Return (x, y) of the center of cell containing provided text 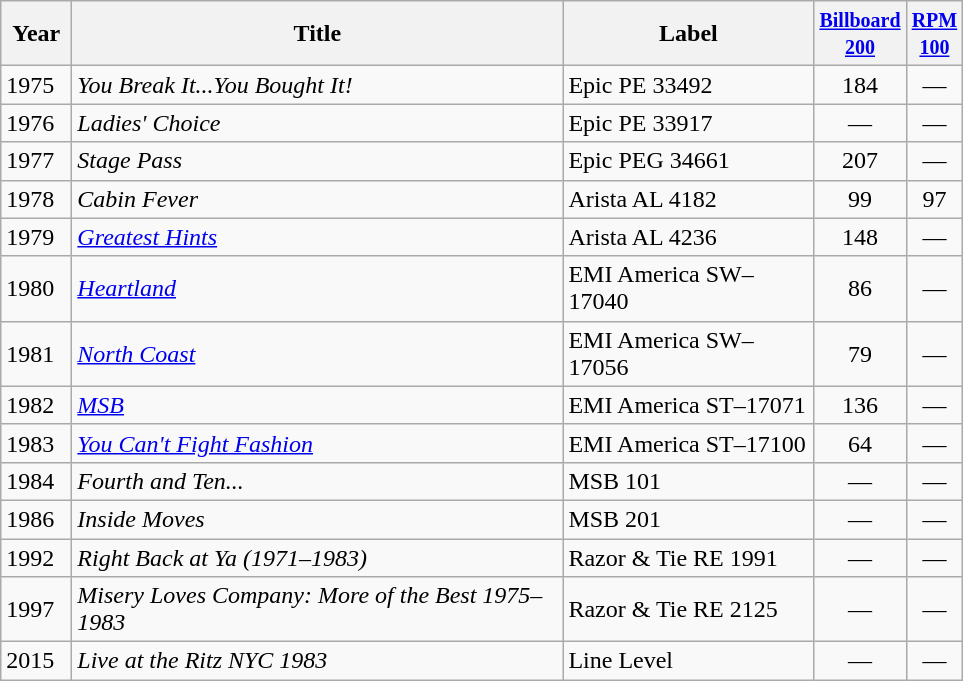
97 (934, 199)
MSB (318, 405)
1992 (36, 557)
136 (860, 405)
1983 (36, 443)
207 (860, 161)
Heartland (318, 288)
You Can't Fight Fashion (318, 443)
Epic PE 33917 (688, 123)
1982 (36, 405)
Cabin Fever (318, 199)
Misery Loves Company: More of the Best 1975–1983 (318, 610)
You Break It...You Bought It! (318, 85)
Live at the Ritz NYC 1983 (318, 661)
Razor & Tie RE 1991 (688, 557)
EMI America ST–17071 (688, 405)
Inside Moves (318, 519)
1984 (36, 481)
79 (860, 354)
Line Level (688, 661)
Ladies' Choice (318, 123)
99 (860, 199)
Epic PEG 34661 (688, 161)
1978 (36, 199)
Stage Pass (318, 161)
2015 (36, 661)
Year (36, 34)
Label (688, 34)
MSB 101 (688, 481)
1975 (36, 85)
North Coast (318, 354)
64 (860, 443)
EMI America SW–17056 (688, 354)
86 (860, 288)
Arista AL 4236 (688, 237)
MSB 201 (688, 519)
Arista AL 4182 (688, 199)
EMI America ST–17100 (688, 443)
Razor & Tie RE 2125 (688, 610)
1986 (36, 519)
Greatest Hints (318, 237)
1980 (36, 288)
1997 (36, 610)
1977 (36, 161)
Epic PE 33492 (688, 85)
Title (318, 34)
Right Back at Ya (1971–1983) (318, 557)
184 (860, 85)
Billboard200 (860, 34)
1979 (36, 237)
1976 (36, 123)
Fourth and Ten... (318, 481)
RPM100 (934, 34)
EMI America SW–17040 (688, 288)
148 (860, 237)
1981 (36, 354)
